From the cell containing the given text, extract its center point as (x, y) coordinate. 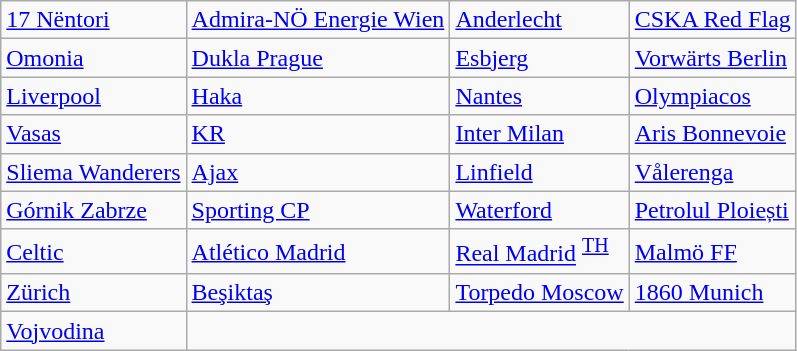
Liverpool (94, 96)
Ajax (318, 172)
Vorwärts Berlin (712, 58)
Nantes (540, 96)
Vojvodina (94, 331)
Omonia (94, 58)
CSKA Red Flag (712, 20)
Anderlecht (540, 20)
Malmö FF (712, 252)
17 Nëntori (94, 20)
Petrolul Ploiești (712, 210)
Torpedo Moscow (540, 293)
Atlético Madrid (318, 252)
Esbjerg (540, 58)
Dukla Prague (318, 58)
Beşiktaş (318, 293)
Real Madrid TH (540, 252)
Olympiacos (712, 96)
Zürich (94, 293)
Haka (318, 96)
Admira-NÖ Energie Wien (318, 20)
Vålerenga (712, 172)
Waterford (540, 210)
KR (318, 134)
Sporting CP (318, 210)
Aris Bonnevoie (712, 134)
Sliema Wanderers (94, 172)
Linfield (540, 172)
Górnik Zabrze (94, 210)
Celtic (94, 252)
Inter Milan (540, 134)
1860 Munich (712, 293)
Vasas (94, 134)
